Find where the given text appears and provide that cell's center as [X, Y] coordinate. 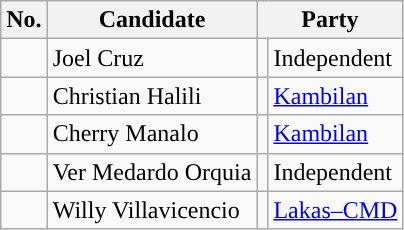
Christian Halili [152, 96]
Willy Villavicencio [152, 210]
Candidate [152, 20]
Joel Cruz [152, 58]
Ver Medardo Orquia [152, 172]
Lakas–CMD [336, 210]
Cherry Manalo [152, 134]
Party [330, 20]
No. [24, 20]
